Detect which cell encompasses the target text, then output its (X, Y) center coordinate. 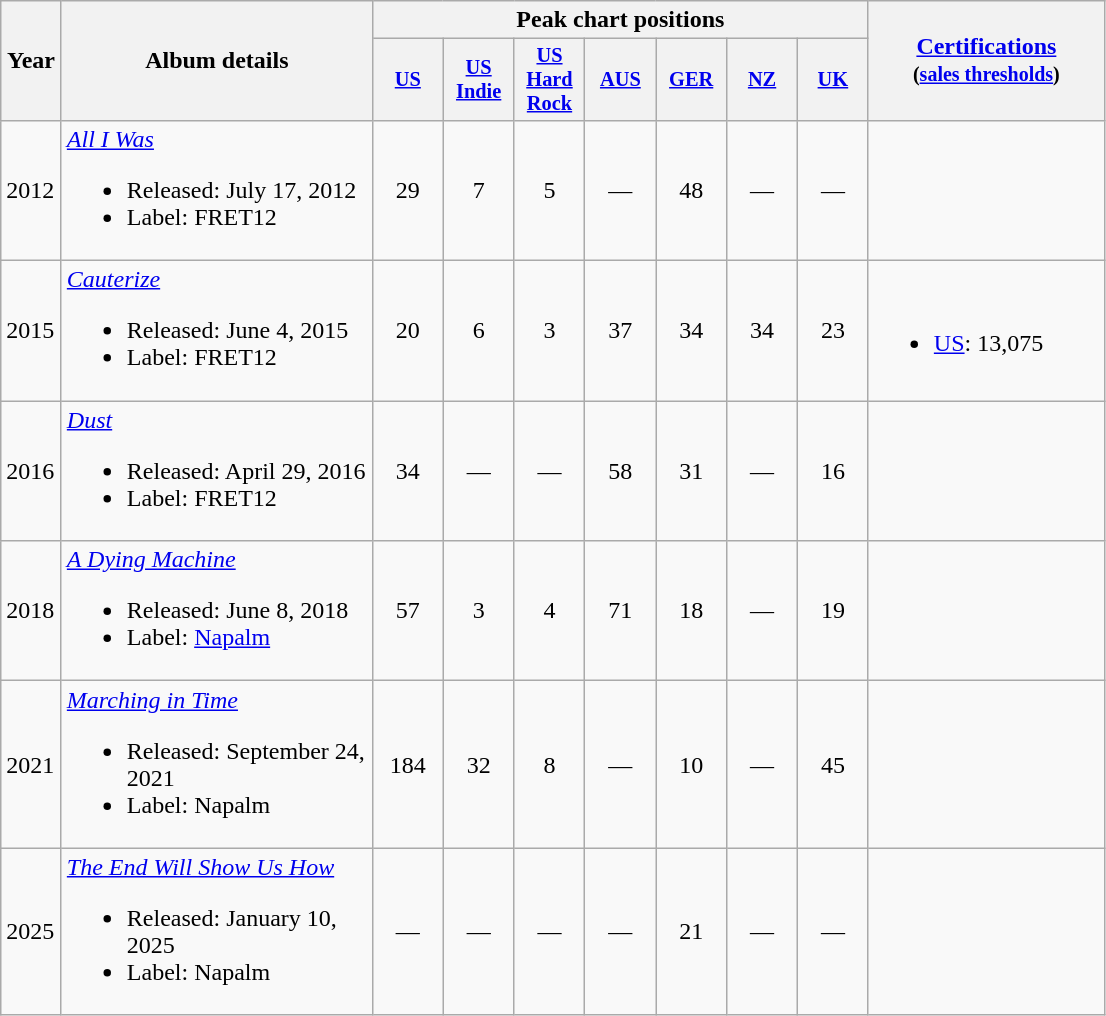
Album details (216, 61)
US (408, 80)
5 (550, 190)
10 (692, 764)
2018 (32, 611)
UK (832, 80)
2021 (32, 764)
31 (692, 471)
71 (620, 611)
Certifications(sales thresholds) (986, 61)
US Indie (478, 80)
16 (832, 471)
The End Will Show Us HowReleased: January 10, 2025Label: Napalm (216, 932)
Peak chart positions (620, 20)
DustReleased: April 29, 2016Label: FRET12 (216, 471)
All I WasReleased: July 17, 2012Label: FRET12 (216, 190)
23 (832, 331)
20 (408, 331)
2025 (32, 932)
US: 13,075 (986, 331)
AUS (620, 80)
19 (832, 611)
2016 (32, 471)
21 (692, 932)
Marching in TimeReleased: September 24, 2021Label: Napalm (216, 764)
48 (692, 190)
A Dying MachineReleased: June 8, 2018Label: Napalm (216, 611)
2015 (32, 331)
29 (408, 190)
2012 (32, 190)
58 (620, 471)
US Hard Rock (550, 80)
57 (408, 611)
NZ (762, 80)
8 (550, 764)
6 (478, 331)
18 (692, 611)
4 (550, 611)
32 (478, 764)
45 (832, 764)
CauterizeReleased: June 4, 2015Label: FRET12 (216, 331)
184 (408, 764)
7 (478, 190)
Year (32, 61)
37 (620, 331)
GER (692, 80)
